Search for the cell housing the specified text and yield its [x, y] center coordinate. 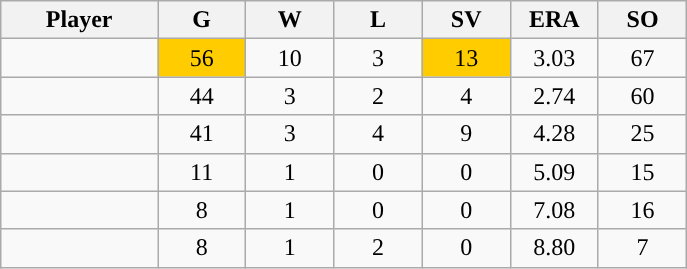
67 [642, 58]
56 [202, 58]
5.09 [554, 172]
7.08 [554, 210]
L [378, 20]
41 [202, 134]
60 [642, 96]
G [202, 20]
SO [642, 20]
13 [466, 58]
8.80 [554, 248]
W [290, 20]
11 [202, 172]
Player [80, 20]
16 [642, 210]
10 [290, 58]
SV [466, 20]
ERA [554, 20]
44 [202, 96]
9 [466, 134]
2.74 [554, 96]
25 [642, 134]
15 [642, 172]
4.28 [554, 134]
7 [642, 248]
3.03 [554, 58]
